Locate the cell with the specified text and output its [x, y] center coordinate. 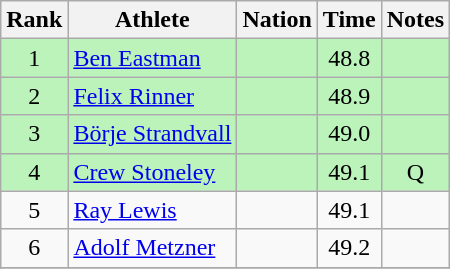
Adolf Metzner [152, 248]
5 [34, 210]
Time [349, 20]
2 [34, 96]
3 [34, 134]
49.0 [349, 134]
Q [415, 172]
Nation [277, 20]
4 [34, 172]
48.8 [349, 58]
6 [34, 248]
1 [34, 58]
Notes [415, 20]
Felix Rinner [152, 96]
48.9 [349, 96]
Börje Strandvall [152, 134]
Ben Eastman [152, 58]
Rank [34, 20]
Crew Stoneley [152, 172]
Ray Lewis [152, 210]
Athlete [152, 20]
49.2 [349, 248]
